Scan for the cell matching the given text and deliver its (x, y) coordinate at center. 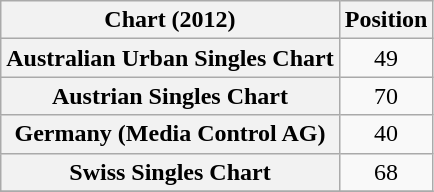
70 (386, 96)
Germany (Media Control AG) (170, 134)
Swiss Singles Chart (170, 172)
Australian Urban Singles Chart (170, 58)
Chart (2012) (170, 20)
49 (386, 58)
Position (386, 20)
40 (386, 134)
Austrian Singles Chart (170, 96)
68 (386, 172)
